Return the (x, y) coordinate for the center point of the cell that contains the specified text.  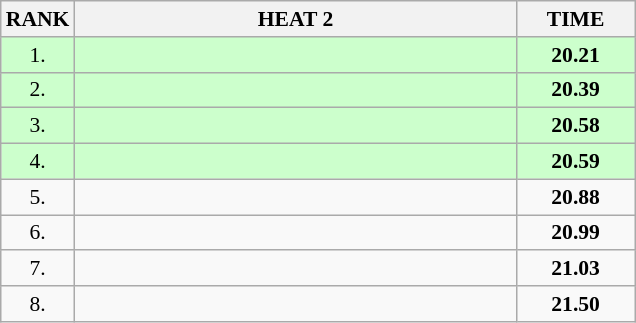
5. (38, 197)
20.39 (576, 90)
20.88 (576, 197)
HEAT 2 (295, 19)
7. (38, 269)
20.99 (576, 233)
2. (38, 90)
21.50 (576, 304)
TIME (576, 19)
20.21 (576, 55)
3. (38, 126)
8. (38, 304)
20.59 (576, 162)
4. (38, 162)
20.58 (576, 126)
1. (38, 55)
6. (38, 233)
21.03 (576, 269)
RANK (38, 19)
